For the text-containing cell, return its midpoint in (X, Y) coordinate format. 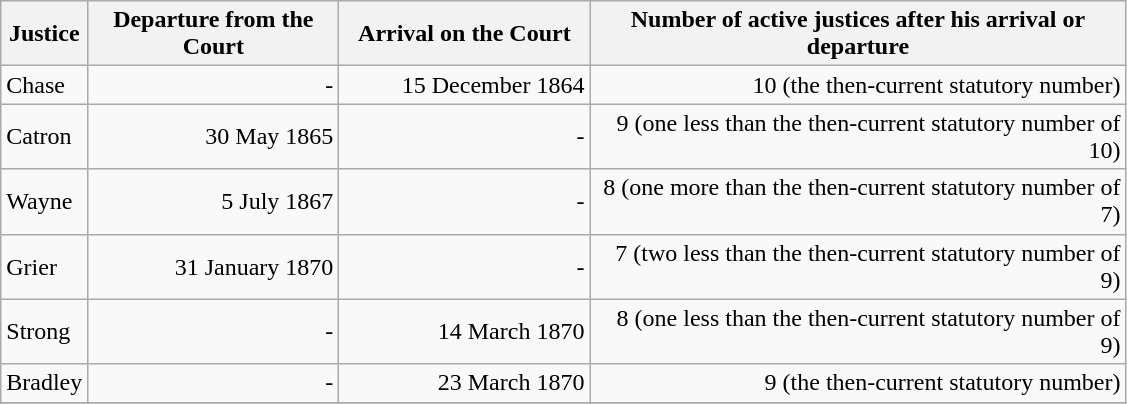
Strong (44, 332)
10 (the then-current statutory number) (858, 85)
Chase (44, 85)
30 May 1865 (214, 136)
Catron (44, 136)
8 (one less than the then-current statutory number of 9) (858, 332)
Bradley (44, 383)
23 March 1870 (464, 383)
Justice (44, 34)
7 (two less than the then-current statutory number of 9) (858, 266)
Arrival on the Court (464, 34)
Grier (44, 266)
Departure from the Court (214, 34)
8 (one more than the then-current statutory number of 7) (858, 202)
31 January 1870 (214, 266)
9 (one less than the then-current statutory number of 10) (858, 136)
14 March 1870 (464, 332)
Wayne (44, 202)
5 July 1867 (214, 202)
15 December 1864 (464, 85)
9 (the then-current statutory number) (858, 383)
Number of active justices after his arrival or departure (858, 34)
